Return [X, Y] of the center of cell containing provided text 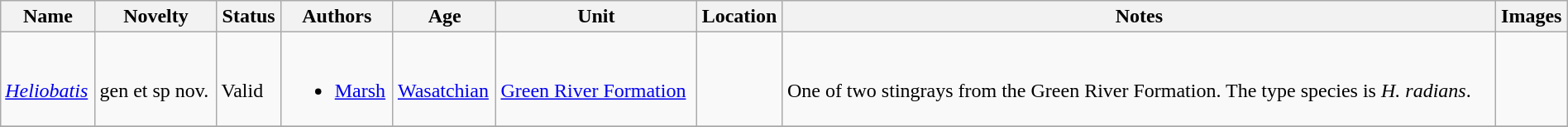
Wasatchian [445, 80]
Marsh [337, 80]
Unit [596, 17]
One of two stingrays from the Green River Formation. The type species is H. radians. [1139, 80]
Status [248, 17]
Age [445, 17]
Notes [1139, 17]
Name [48, 17]
Novelty [155, 17]
Heliobatis [48, 80]
Valid [248, 80]
Authors [337, 17]
Images [1532, 17]
gen et sp nov. [155, 80]
Location [739, 17]
Green River Formation [596, 80]
